Return the [x, y] coordinate for the center point of the cell that contains the specified text.  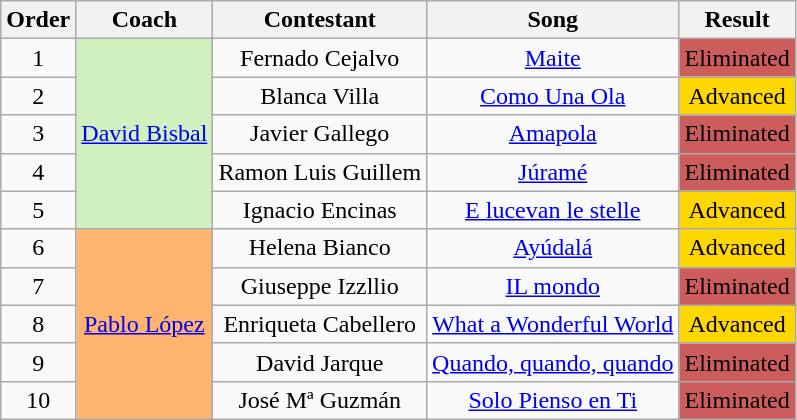
Enriqueta Cabellero [320, 324]
David Bisbal [144, 134]
2 [38, 96]
1 [38, 58]
Song [553, 20]
5 [38, 210]
Júramé [553, 172]
David Jarque [320, 362]
Ramon Luis Guillem [320, 172]
3 [38, 134]
Solo Pienso en Ti [553, 400]
Coach [144, 20]
Ayúdalá [553, 248]
Quando, quando, quando [553, 362]
Javier Gallego [320, 134]
Maite [553, 58]
E lucevan le stelle [553, 210]
Blanca Villa [320, 96]
7 [38, 286]
Order [38, 20]
IL mondo [553, 286]
Helena Bianco [320, 248]
8 [38, 324]
José Mª Guzmán [320, 400]
Giuseppe Izzllio [320, 286]
Como Una Ola [553, 96]
Ignacio Encinas [320, 210]
9 [38, 362]
Result [737, 20]
4 [38, 172]
Fernado Cejalvo [320, 58]
6 [38, 248]
What a Wonderful World [553, 324]
10 [38, 400]
Contestant [320, 20]
Pablo López [144, 324]
Amapola [553, 134]
